For the text-containing cell, return its midpoint in [x, y] coordinate format. 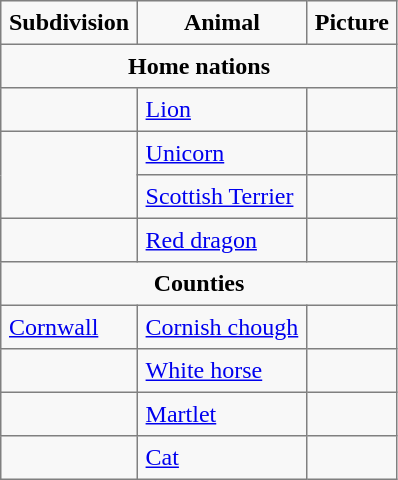
Subdivision [70, 23]
Cornwall [70, 327]
Counties [199, 284]
Unicorn [222, 153]
Picture [352, 23]
Scottish Terrier [222, 197]
Cat [222, 458]
White horse [222, 371]
Animal [222, 23]
Home nations [199, 66]
Cornish chough [222, 327]
Martlet [222, 414]
Red dragon [222, 240]
Lion [222, 110]
